Return the [X, Y] coordinate for the center point of the cell that contains the specified text.  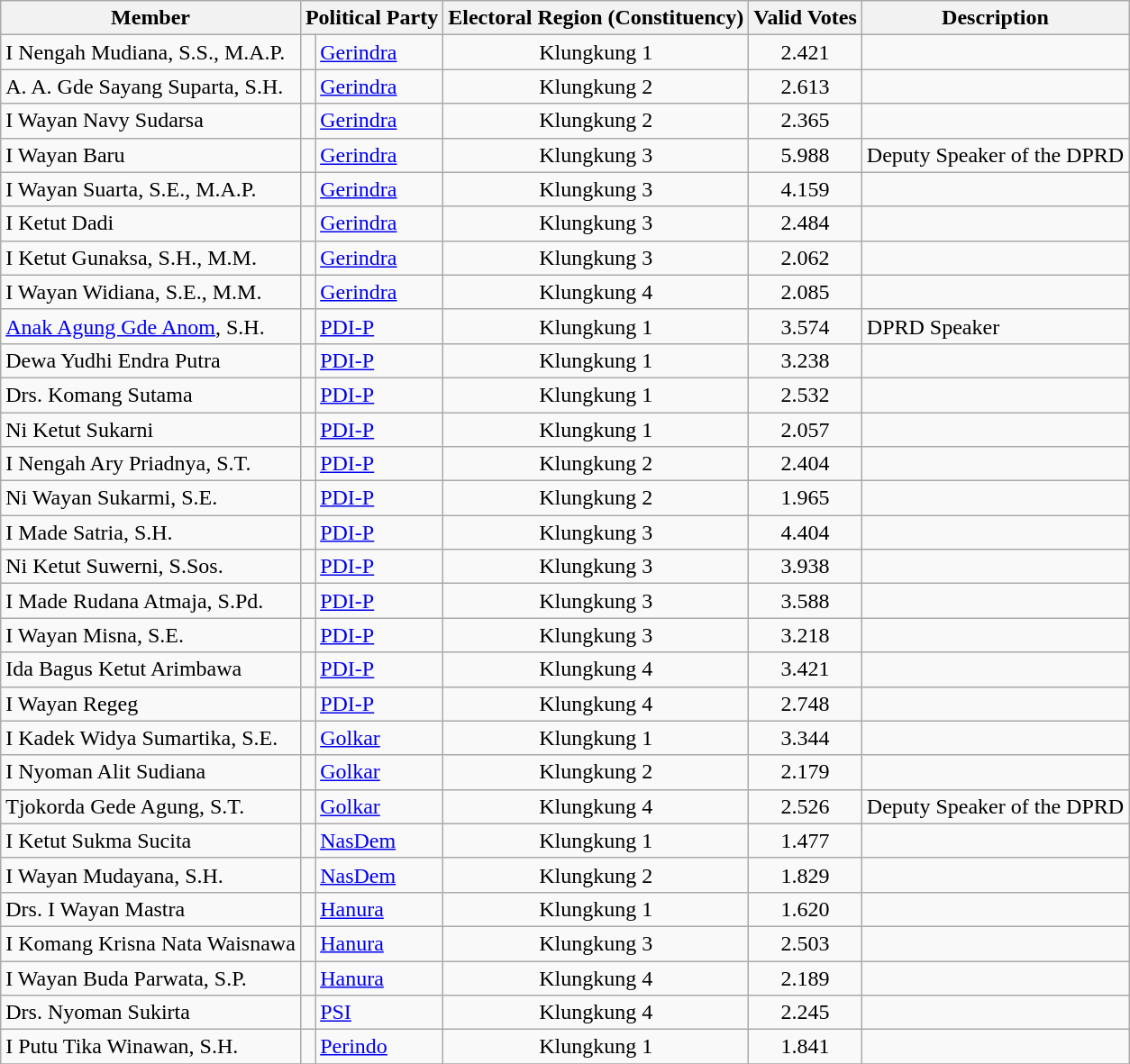
DPRD Speaker [995, 326]
1.965 [806, 498]
Drs. Nyoman Sukirta [151, 1013]
1.841 [806, 1047]
Drs. Komang Sutama [151, 395]
Dewa Yudhi Endra Putra [151, 360]
I Ketut Sukma Sucita [151, 841]
2.503 [806, 943]
Valid Votes [806, 18]
2.365 [806, 121]
I Putu Tika Winawan, S.H. [151, 1047]
I Wayan Misna, S.E. [151, 635]
Tjokorda Gede Agung, S.T. [151, 806]
I Nengah Mudiana, S.S., M.A.P. [151, 52]
3.421 [806, 669]
2.189 [806, 978]
4.159 [806, 189]
1.477 [806, 841]
2.085 [806, 292]
Perindo [379, 1047]
I Wayan Regeg [151, 704]
2.421 [806, 52]
2.057 [806, 430]
Ni Ketut Sukarni [151, 430]
2.532 [806, 395]
Drs. I Wayan Mastra [151, 909]
I Wayan Mudayana, S.H. [151, 875]
I Ketut Dadi [151, 223]
2.613 [806, 86]
3.218 [806, 635]
I Wayan Navy Sudarsa [151, 121]
3.238 [806, 360]
I Made Rudana Atmaja, S.Pd. [151, 601]
2.062 [806, 258]
Description [995, 18]
I Komang Krisna Nata Waisnawa [151, 943]
4.404 [806, 532]
3.588 [806, 601]
I Wayan Buda Parwata, S.P. [151, 978]
5.988 [806, 155]
3.344 [806, 738]
2.526 [806, 806]
I Wayan Suarta, S.E., M.A.P. [151, 189]
1.829 [806, 875]
2.484 [806, 223]
2.245 [806, 1013]
Anak Agung Gde Anom, S.H. [151, 326]
I Made Satria, S.H. [151, 532]
I Kadek Widya Sumartika, S.E. [151, 738]
Electoral Region (Constituency) [597, 18]
3.574 [806, 326]
A. A. Gde Sayang Suparta, S.H. [151, 86]
Political Party [371, 18]
I Nengah Ary Priadnya, S.T. [151, 464]
2.179 [806, 772]
2.748 [806, 704]
I Ketut Gunaksa, S.H., M.M. [151, 258]
I Wayan Widiana, S.E., M.M. [151, 292]
I Wayan Baru [151, 155]
1.620 [806, 909]
Member [151, 18]
Ni Ketut Suwerni, S.Sos. [151, 567]
2.404 [806, 464]
3.938 [806, 567]
Ni Wayan Sukarmi, S.E. [151, 498]
Ida Bagus Ketut Arimbawa [151, 669]
PSI [379, 1013]
I Nyoman Alit Sudiana [151, 772]
